Return (x, y) of the center of cell containing provided text 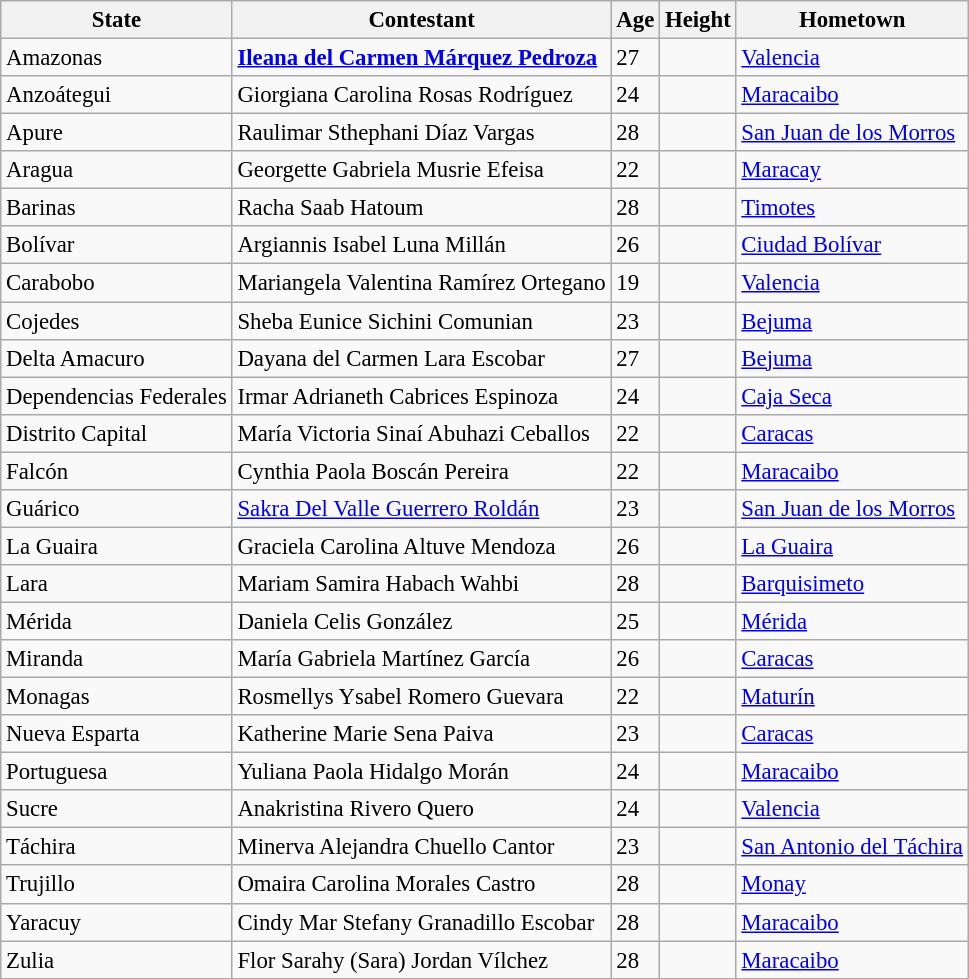
Portuguesa (116, 772)
Falcón (116, 471)
Irmar Adrianeth Cabrices Espinoza (422, 396)
19 (636, 283)
Barinas (116, 208)
Contestant (422, 20)
Racha Saab Hatoum (422, 208)
Cynthia Paola Boscán Pereira (422, 471)
Lara (116, 584)
Delta Amacuro (116, 358)
Yuliana Paola Hidalgo Morán (422, 772)
Guárico (116, 509)
Omaira Carolina Morales Castro (422, 885)
Maracay (852, 170)
Georgette Gabriela Musrie Efeisa (422, 170)
Zulia (116, 960)
Ciudad Bolívar (852, 245)
Flor Sarahy (Sara) Jordan Vílchez (422, 960)
Distrito Capital (116, 433)
María Victoria Sinaí Abuhazi Ceballos (422, 433)
Bolívar (116, 245)
Mariam Samira Habach Wahbi (422, 584)
Apure (116, 133)
Rosmellys Ysabel Romero Guevara (422, 697)
Monay (852, 885)
Cojedes (116, 321)
Miranda (116, 659)
State (116, 20)
Anzoátegui (116, 95)
Maturín (852, 697)
Graciela Carolina Altuve Mendoza (422, 546)
Cindy Mar Stefany Granadillo Escobar (422, 922)
Aragua (116, 170)
Yaracuy (116, 922)
Minerva Alejandra Chuello Cantor (422, 847)
Nueva Esparta (116, 734)
Ileana del Carmen Márquez Pedroza (422, 58)
Daniela Celis González (422, 621)
Sucre (116, 809)
Age (636, 20)
Raulimar Sthephani Díaz Vargas (422, 133)
Height (698, 20)
Dayana del Carmen Lara Escobar (422, 358)
María Gabriela Martínez García (422, 659)
Carabobo (116, 283)
Caja Seca (852, 396)
Táchira (116, 847)
Monagas (116, 697)
Anakristina Rivero Quero (422, 809)
San Antonio del Táchira (852, 847)
Barquisimeto (852, 584)
Mariangela Valentina Ramírez Ortegano (422, 283)
Trujillo (116, 885)
Dependencias Federales (116, 396)
Amazonas (116, 58)
25 (636, 621)
Argiannis Isabel Luna Millán (422, 245)
Hometown (852, 20)
Katherine Marie Sena Paiva (422, 734)
Sheba Eunice Sichini Comunian (422, 321)
Giorgiana Carolina Rosas Rodríguez (422, 95)
Sakra Del Valle Guerrero Roldán (422, 509)
Timotes (852, 208)
